Return [x, y] of the center of cell containing provided text 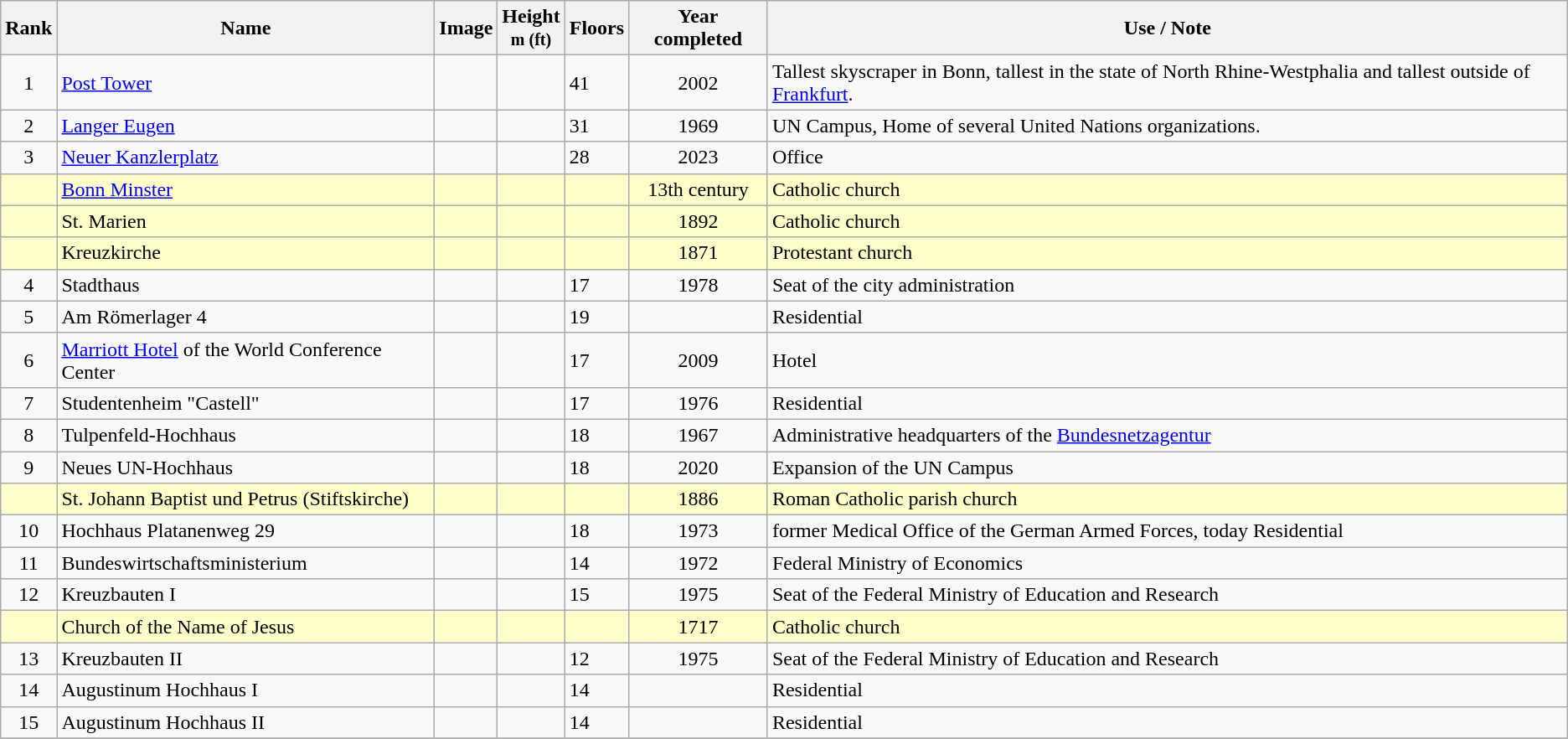
Neues UN-Hochhaus [246, 467]
Post Tower [246, 82]
Am Römerlager 4 [246, 317]
Church of the Name of Jesus [246, 627]
Name [246, 28]
Kreuzbauten I [246, 595]
9 [28, 467]
Year completed [699, 28]
Rank [28, 28]
3 [28, 158]
St. Johann Baptist und Petrus (Stiftskirche) [246, 499]
1973 [699, 531]
Use / Note [1168, 28]
Hochhaus Platanenweg 29 [246, 531]
2023 [699, 158]
28 [596, 158]
Protestant church [1168, 253]
2002 [699, 82]
Langer Eugen [246, 126]
Kreuzkirche [246, 253]
UN Campus, Home of several United Nations organizations. [1168, 126]
Marriott Hotel of the World Conference Center [246, 360]
2009 [699, 360]
Administrative headquarters of the Bundesnetzagentur [1168, 435]
1 [28, 82]
Tallest skyscraper in Bonn, tallest in the state of North Rhine-Westphalia and tallest outside of Frankfurt. [1168, 82]
Augustinum Hochhaus II [246, 722]
Seat of the city administration [1168, 285]
Expansion of the UN Campus [1168, 467]
31 [596, 126]
Bundeswirtschaftsministerium [246, 563]
13th century [699, 189]
Heightm (ft) [531, 28]
1871 [699, 253]
1717 [699, 627]
10 [28, 531]
Augustinum Hochhaus I [246, 690]
Stadthaus [246, 285]
Hotel [1168, 360]
1976 [699, 403]
1969 [699, 126]
Floors [596, 28]
Roman Catholic parish church [1168, 499]
5 [28, 317]
Office [1168, 158]
Tulpenfeld-Hochhaus [246, 435]
2020 [699, 467]
2 [28, 126]
Federal Ministry of Economics [1168, 563]
1972 [699, 563]
11 [28, 563]
4 [28, 285]
13 [28, 659]
St. Marien [246, 221]
Image [466, 28]
1967 [699, 435]
19 [596, 317]
8 [28, 435]
7 [28, 403]
1886 [699, 499]
1892 [699, 221]
Studentenheim "Castell" [246, 403]
Bonn Minster [246, 189]
41 [596, 82]
6 [28, 360]
Kreuzbauten II [246, 659]
former Medical Office of the German Armed Forces, today Residential [1168, 531]
1978 [699, 285]
Neuer Kanzlerplatz [246, 158]
